Identify which cell holds the provided text, then report its [X, Y] central coordinate. 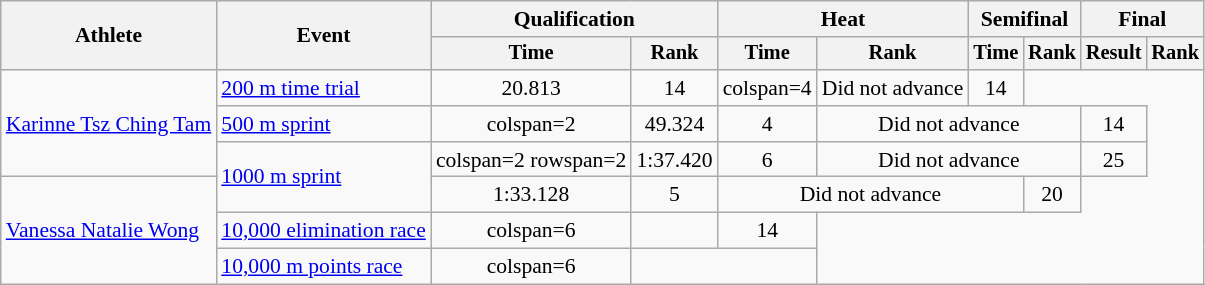
20 [1052, 195]
colspan=2 rowspan=2 [532, 160]
Semifinal [1024, 19]
10,000 m points race [324, 267]
500 m sprint [324, 124]
colspan=2 [532, 124]
Final [1142, 19]
10,000 elimination race [324, 231]
200 m time trial [324, 88]
1:37.420 [674, 160]
5 [674, 195]
25 [1114, 160]
Qualification [574, 19]
4 [768, 124]
1:33.128 [532, 195]
colspan=4 [768, 88]
Vanessa Natalie Wong [109, 230]
20.813 [532, 88]
49.324 [674, 124]
1000 m sprint [324, 178]
Heat [844, 19]
Karinne Tsz Ching Tam [109, 124]
Event [324, 36]
Athlete [109, 36]
6 [768, 160]
Result [1114, 54]
